From the cell containing the given text, extract its center point as [X, Y] coordinate. 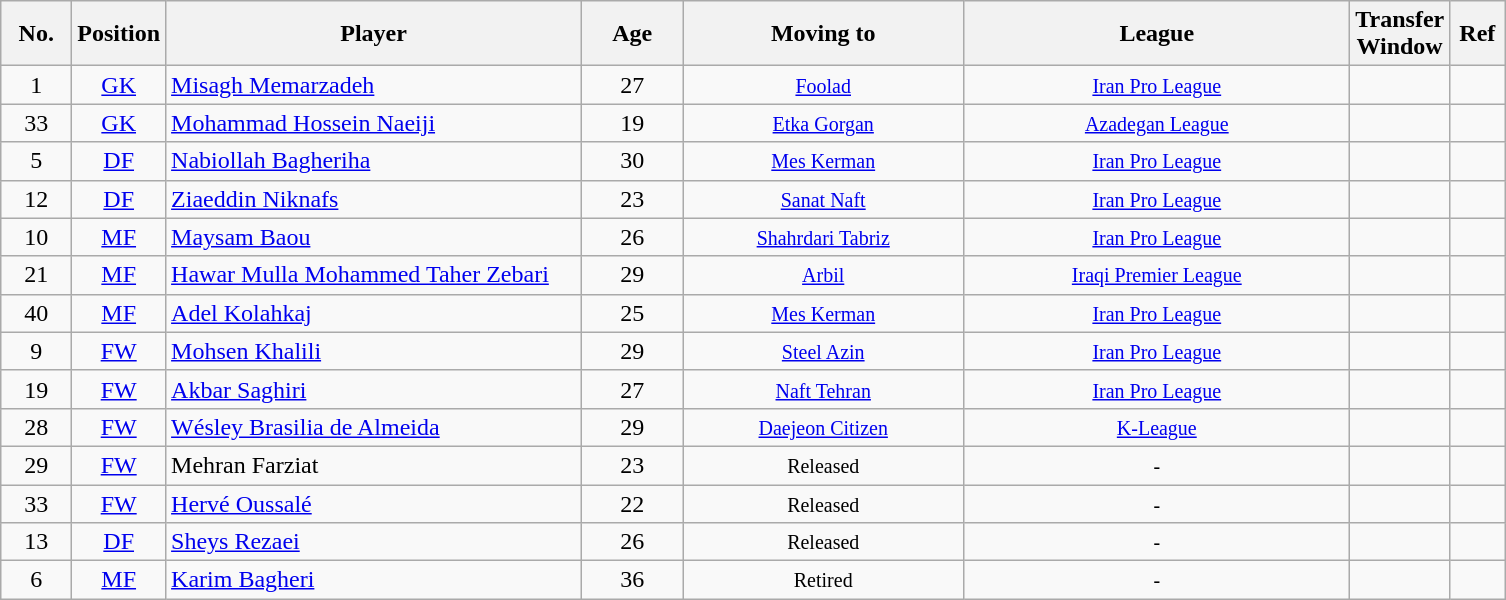
No. [36, 34]
6 [36, 580]
Age [632, 34]
25 [632, 313]
13 [36, 542]
Sanat Naft [824, 199]
Steel Azin [824, 351]
Foolad [824, 85]
Player [374, 34]
Position [119, 34]
1 [36, 85]
5 [36, 161]
Mohammad Hossein Naeiji [374, 123]
Mehran Farziat [374, 465]
Moving to [824, 34]
21 [36, 275]
Hawar Mulla Mohammed Taher Zebari [374, 275]
K-League [1157, 427]
Ziaeddin Niknafs [374, 199]
Transfer Window [1400, 34]
Adel Kolahkaj [374, 313]
Daejeon Citizen [824, 427]
12 [36, 199]
Mohsen Khalili [374, 351]
36 [632, 580]
Hervé Oussalé [374, 503]
Etka Gorgan [824, 123]
40 [36, 313]
Ref [1477, 34]
Sheys Rezaei [374, 542]
Akbar Saghiri [374, 389]
Arbil [824, 275]
Shahrdari Tabriz [824, 237]
Nabiollah Bagheriha [374, 161]
Azadegan League [1157, 123]
Wésley Brasilia de Almeida [374, 427]
Karim Bagheri [374, 580]
22 [632, 503]
Maysam Baou [374, 237]
League [1157, 34]
10 [36, 237]
9 [36, 351]
Misagh Memarzadeh [374, 85]
30 [632, 161]
Naft Tehran [824, 389]
Iraqi Premier League [1157, 275]
Retired [824, 580]
28 [36, 427]
